Return the (x, y) coordinate for the center point of the cell that contains the specified text.  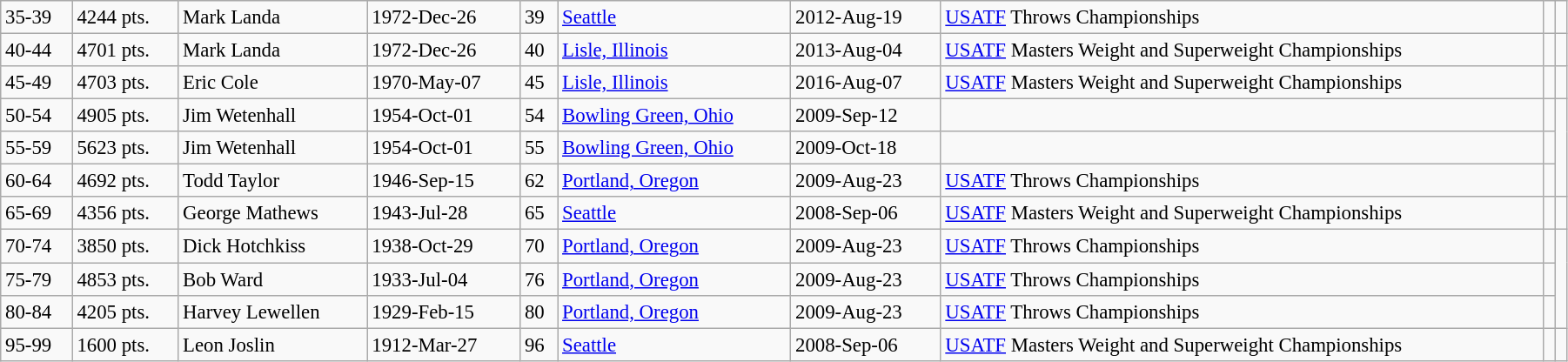
2012-Aug-19 (866, 17)
4703 pts. (125, 83)
1933-Jul-04 (444, 279)
45-49 (37, 83)
Eric Cole (273, 83)
65 (539, 213)
4692 pts. (125, 181)
70 (539, 246)
54 (539, 116)
1929-Feb-15 (444, 312)
2016-Aug-07 (866, 83)
4205 pts. (125, 312)
40 (539, 50)
4853 pts. (125, 279)
96 (539, 345)
4905 pts. (125, 116)
1912-Mar-27 (444, 345)
3850 pts. (125, 246)
40-44 (37, 50)
80 (539, 312)
45 (539, 83)
80-84 (37, 312)
70-74 (37, 246)
35-39 (37, 17)
2013-Aug-04 (866, 50)
76 (539, 279)
5623 pts. (125, 148)
39 (539, 17)
Dick Hotchkiss (273, 246)
1970-May-07 (444, 83)
Harvey Lewellen (273, 312)
50-54 (37, 116)
Todd Taylor (273, 181)
95-99 (37, 345)
60-64 (37, 181)
4244 pts. (125, 17)
2009-Sep-12 (866, 116)
2009-Oct-18 (866, 148)
75-79 (37, 279)
65-69 (37, 213)
4356 pts. (125, 213)
1943-Jul-28 (444, 213)
62 (539, 181)
1600 pts. (125, 345)
1938-Oct-29 (444, 246)
4701 pts. (125, 50)
Bob Ward (273, 279)
George Mathews (273, 213)
1946-Sep-15 (444, 181)
55-59 (37, 148)
Leon Joslin (273, 345)
55 (539, 148)
